For the text-containing cell, return its midpoint in (x, y) coordinate format. 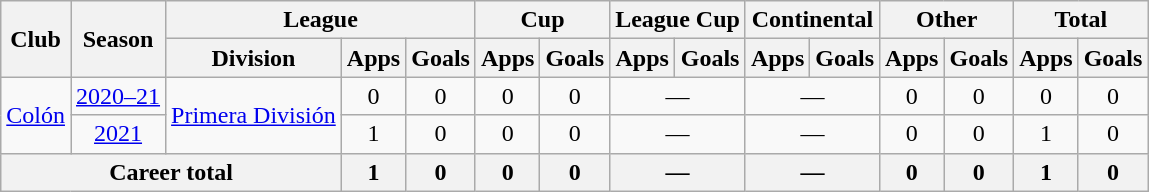
Season (118, 39)
Division (254, 58)
Colón (36, 115)
League Cup (678, 20)
2021 (118, 134)
Career total (172, 172)
Total (1081, 20)
Club (36, 39)
Cup (542, 20)
2020–21 (118, 96)
Other (947, 20)
League (321, 20)
Primera División (254, 115)
Continental (812, 20)
